Extract the [x, y] coordinate from the center of the cell holding the provided text.  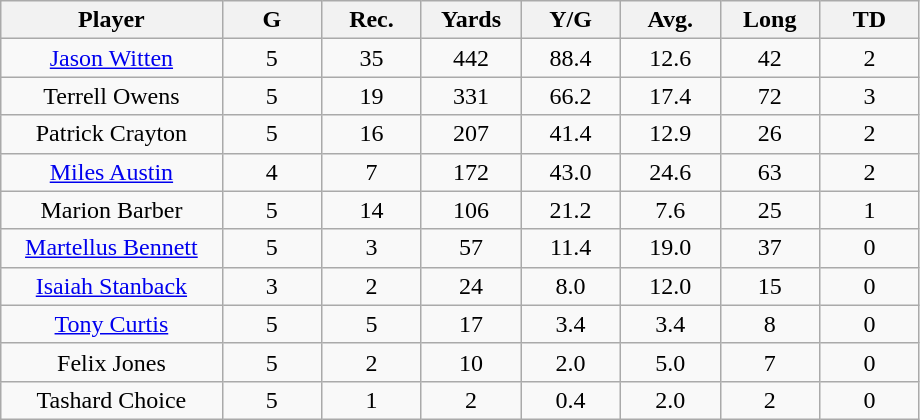
Martellus Bennett [112, 248]
11.4 [571, 248]
17.4 [670, 96]
331 [471, 96]
12.6 [670, 58]
Tashard Choice [112, 400]
Yards [471, 20]
Rec. [372, 20]
72 [770, 96]
66.2 [571, 96]
Tony Curtis [112, 324]
26 [770, 134]
8.0 [571, 286]
15 [770, 286]
Jason Witten [112, 58]
19 [372, 96]
8 [770, 324]
Marion Barber [112, 210]
63 [770, 172]
172 [471, 172]
12.9 [670, 134]
41.4 [571, 134]
5.0 [670, 362]
Y/G [571, 20]
14 [372, 210]
4 [272, 172]
10 [471, 362]
G [272, 20]
TD [870, 20]
42 [770, 58]
12.0 [670, 286]
88.4 [571, 58]
17 [471, 324]
Isaiah Stanback [112, 286]
Terrell Owens [112, 96]
43.0 [571, 172]
24 [471, 286]
207 [471, 134]
19.0 [670, 248]
Patrick Crayton [112, 134]
21.2 [571, 210]
Miles Austin [112, 172]
25 [770, 210]
Felix Jones [112, 362]
7.6 [670, 210]
Long [770, 20]
57 [471, 248]
35 [372, 58]
0.4 [571, 400]
106 [471, 210]
Player [112, 20]
24.6 [670, 172]
16 [372, 134]
Avg. [670, 20]
442 [471, 58]
37 [770, 248]
